Provide the (X, Y) coordinate of the cell's center where the given text is located.  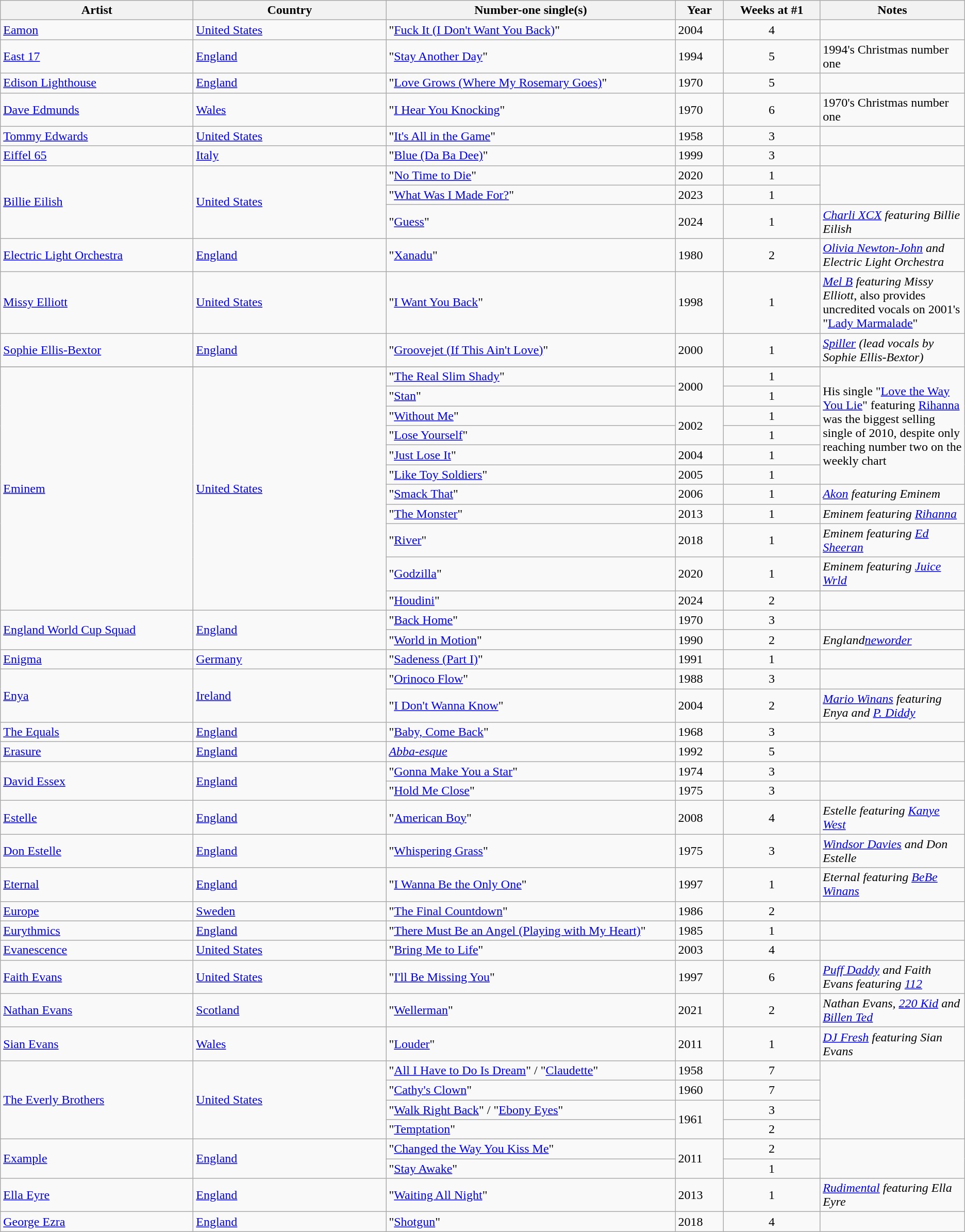
"Orinoco Flow" (531, 679)
Germany (290, 659)
Eternal featuring BeBe Winans (893, 884)
"The Final Countdown" (531, 911)
Weeks at #1 (772, 10)
1998 (700, 302)
"Gonna Make You a Star" (531, 771)
"Groovejet (If This Ain't Love)" (531, 349)
1985 (700, 931)
"American Boy" (531, 817)
Estelle featuring Kanye West (893, 817)
"Louder" (531, 1044)
Missy Elliott (97, 302)
1990 (700, 639)
"Fuck It (I Don't Want You Back)" (531, 30)
The Equals (97, 732)
"Cathy's Clown" (531, 1090)
"Changed the Way You Kiss Me" (531, 1149)
Nathan Evans (97, 1010)
Englandneworder (893, 639)
"It's All in the Game" (531, 136)
"Sadeness (Part I)" (531, 659)
George Ezra (97, 1222)
Dave Edmunds (97, 109)
"Back Home" (531, 620)
1994's Christmas number one (893, 57)
"Temptation" (531, 1129)
Akon featuring Eminem (893, 494)
Sophie Ellis-Bextor (97, 349)
"What Was I Made For?" (531, 195)
2005 (700, 475)
1988 (700, 679)
"Lose Yourself" (531, 435)
"Baby, Come Back" (531, 732)
Eamon (97, 30)
1974 (700, 771)
Country (290, 10)
Number-one single(s) (531, 10)
"Stay Awake" (531, 1169)
Edison Lighthouse (97, 83)
1991 (700, 659)
"Blue (Da Ba Dee)" (531, 156)
"River" (531, 540)
Don Estelle (97, 851)
1992 (700, 752)
"I'll Be Missing You" (531, 977)
England World Cup Squad (97, 630)
Evanescence (97, 950)
"Shotgun" (531, 1222)
1980 (700, 255)
"I Want You Back" (531, 302)
Eiffel 65 (97, 156)
"Houdini" (531, 600)
2002 (700, 426)
"I Don't Wanna Know" (531, 705)
"Smack That" (531, 494)
"Walk Right Back" / "Ebony Eyes" (531, 1109)
Eminem featuring Rihanna (893, 514)
"Without Me" (531, 416)
"No Time to Die" (531, 175)
Olivia Newton-John and Electric Light Orchestra (893, 255)
"Hold Me Close" (531, 791)
"Wellerman" (531, 1010)
2003 (700, 950)
Rudimental featuring Ella Eyre (893, 1195)
1960 (700, 1090)
Eurythmics (97, 931)
"World in Motion" (531, 639)
David Essex (97, 781)
DJ Fresh featuring Sian Evans (893, 1044)
Electric Light Orchestra (97, 255)
Erasure (97, 752)
"Love Grows (Where My Rosemary Goes)" (531, 83)
Tommy Edwards (97, 136)
1961 (700, 1119)
Billie Eilish (97, 202)
Faith Evans (97, 977)
Europe (97, 911)
2008 (700, 817)
East 17 (97, 57)
Charli XCX featuring Billie Eilish (893, 222)
"Stay Another Day" (531, 57)
2021 (700, 1010)
"Whispering Grass" (531, 851)
Mel B featuring Missy Elliott, also provides uncredited vocals on 2001's "Lady Marmalade" (893, 302)
Artist (97, 10)
"I Hear You Knocking" (531, 109)
Mario Winans featuring Enya and P. Diddy (893, 705)
Ella Eyre (97, 1195)
Nathan Evans, 220 Kid and Billen Ted (893, 1010)
2023 (700, 195)
"Godzilla" (531, 574)
"Waiting All Night" (531, 1195)
"Just Lose It" (531, 455)
"Guess" (531, 222)
Scotland (290, 1010)
Abba-esque (531, 752)
"There Must Be an Angel (Playing with My Heart)" (531, 931)
Eminem featuring Ed Sheeran (893, 540)
"The Real Slim Shady" (531, 377)
"Bring Me to Life" (531, 950)
Enigma (97, 659)
Example (97, 1159)
1999 (700, 156)
1968 (700, 732)
Ireland (290, 696)
"Stan" (531, 396)
"The Monster" (531, 514)
"All I Have to Do Is Dream" / "Claudette" (531, 1070)
"Like Toy Soldiers" (531, 475)
2006 (700, 494)
Notes (893, 10)
"I Wanna Be the Only One" (531, 884)
Eminem featuring Juice Wrld (893, 574)
1970's Christmas number one (893, 109)
Spiller (lead vocals by Sophie Ellis-Bextor) (893, 349)
Sweden (290, 911)
1994 (700, 57)
Enya (97, 696)
Sian Evans (97, 1044)
The Everly Brothers (97, 1100)
1986 (700, 911)
Estelle (97, 817)
His single "Love the Way You Lie" featuring Rihanna was the biggest selling single of 2010, despite only reaching number two on the weekly chart (893, 426)
Puff Daddy and Faith Evans featuring 112 (893, 977)
Windsor Davies and Don Estelle (893, 851)
Year (700, 10)
Eminem (97, 488)
Italy (290, 156)
"Xanadu" (531, 255)
Eternal (97, 884)
